Provide the [x, y] coordinate of the cell's center where the given text is located.  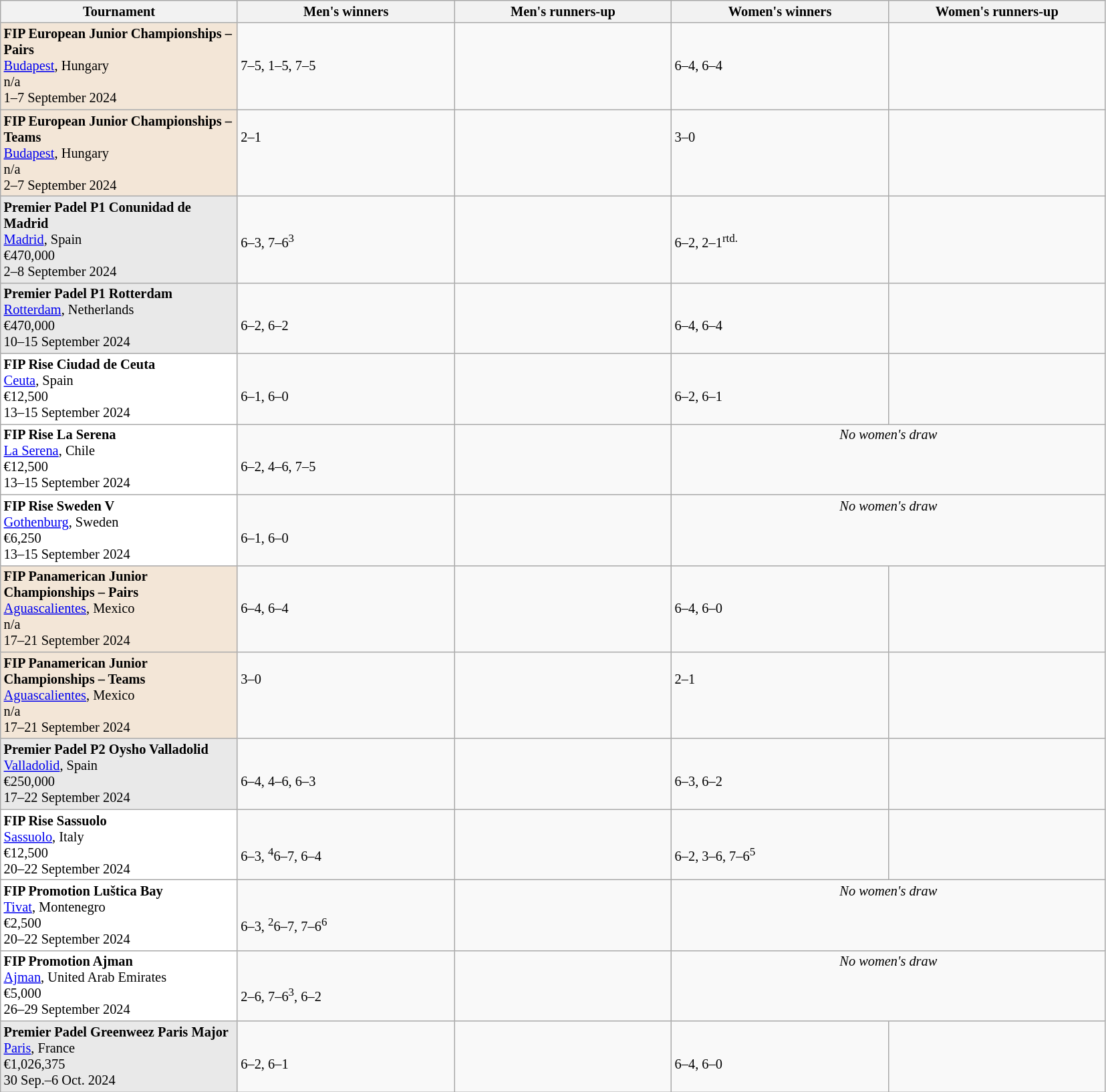
FIP Rise SassuoloSassuolo, Italy€12,50020–22 September 2024 [119, 845]
Tournament [119, 11]
Premier Padel Greenweez Paris MajorParis, France€1,026,37530 Sep.–6 Oct. 2024 [119, 1057]
Premier Padel P2 Oysho ValladolidValladolid, Spain€250,00017–22 September 2024 [119, 774]
FIP Panamerican Junior Championships – PairsAguascalientes, Mexicon/a17–21 September 2024 [119, 609]
6–4, 4–6, 6–3 [346, 774]
Women's runners-up [997, 11]
Men's runners-up [563, 11]
FIP Promotion AjmanAjman, United Arab Emirates€5,00026–29 September 2024 [119, 986]
6–3, 7–63 [346, 239]
FIP Promotion Luštica BayTivat, Montenegro€2,50020–22 September 2024 [119, 915]
FIP Rise Ciudad de CeutaCeuta, Spain€12,50013–15 September 2024 [119, 389]
6–2, 4–6, 7–5 [346, 459]
6–3, 46–7, 6–4 [346, 845]
FIP Rise Sweden VGothenburg, Sweden€6,25013–15 September 2024 [119, 530]
Women's winners [781, 11]
FIP European Junior Championships – TeamsBudapest, Hungaryn/a2–7 September 2024 [119, 153]
6–2, 2–1rtd. [781, 239]
6–2, 6–2 [346, 318]
7–5, 1–5, 7–5 [346, 66]
FIP Panamerican Junior Championships – TeamsAguascalientes, Mexicon/a17–21 September 2024 [119, 695]
Premier Padel P1 Conunidad de MadridMadrid, Spain€470,0002–8 September 2024 [119, 239]
FIP Rise La SerenaLa Serena, Chile€12,50013–15 September 2024 [119, 459]
6–3, 26–7, 7–66 [346, 915]
Premier Padel P1 RotterdamRotterdam, Netherlands€470,00010–15 September 2024 [119, 318]
6–2, 3–6, 7–65 [781, 845]
Men's winners [346, 11]
FIP European Junior Championships – PairsBudapest, Hungaryn/a1–7 September 2024 [119, 66]
6–3, 6–2 [781, 774]
2–6, 7–63, 6–2 [346, 986]
